Locate the cell with the specified text and output its (x, y) center coordinate. 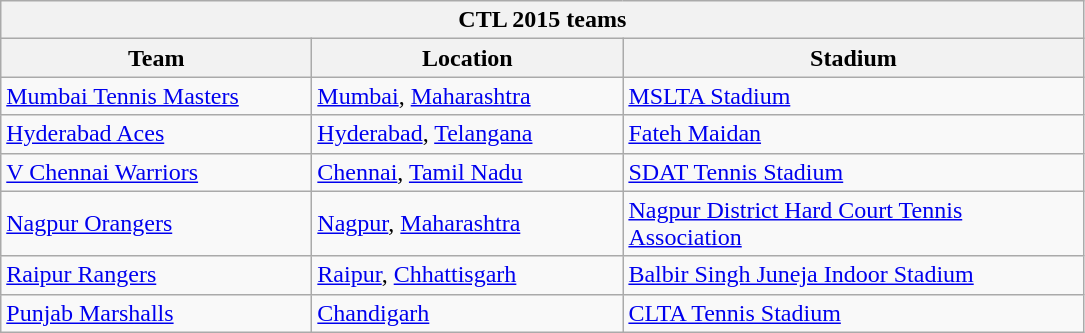
Nagpur, Maharashtra (468, 224)
Raipur, Chhattisgarh (468, 275)
SDAT Tennis Stadium (854, 172)
Balbir Singh Juneja Indoor Stadium (854, 275)
Fateh Maidan (854, 134)
V Chennai Warriors (156, 172)
CLTA Tennis Stadium (854, 313)
Raipur Rangers (156, 275)
Team (156, 58)
Nagpur Orangers (156, 224)
Hyderabad Aces (156, 134)
Mumbai, Maharashtra (468, 96)
MSLTA Stadium (854, 96)
Nagpur District Hard Court Tennis Association (854, 224)
Chandigarh (468, 313)
Stadium (854, 58)
Mumbai Tennis Masters (156, 96)
Punjab Marshalls (156, 313)
Hyderabad, Telangana (468, 134)
CTL 2015 teams (542, 20)
Chennai, Tamil Nadu (468, 172)
Location (468, 58)
